Scan for the cell matching the given text and deliver its (x, y) coordinate at center. 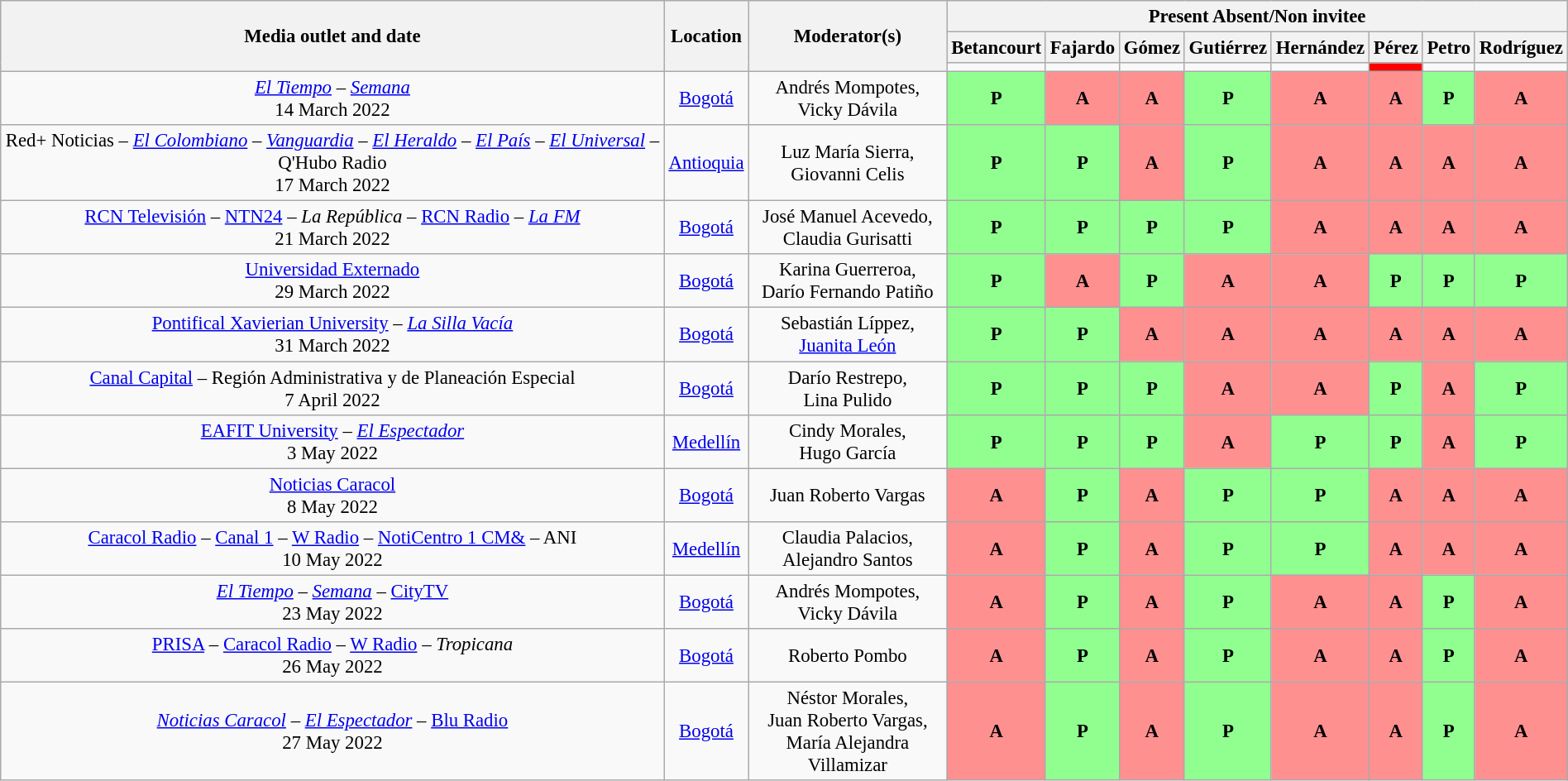
Present Absent/Non invitee (1257, 17)
Betancourt (996, 48)
Location (706, 36)
Gómez (1151, 48)
Rodríguez (1521, 48)
Karina Guerreroa,Darío Fernando Patiño (848, 281)
Media outlet and date (332, 36)
Noticias Caracol – El Espectador – Blu Radio27 May 2022 (332, 731)
Roberto Pombo (848, 655)
Caracol Radio – Canal 1 – W Radio – NotiCentro 1 CM& – ANI10 May 2022 (332, 548)
Hernández (1320, 48)
Red+ Noticias – El Colombiano – Vanguardia – El Heraldo – El País – El Universal – Q'Hubo Radio17 March 2022 (332, 163)
Luz María Sierra,Giovanni Celis (848, 163)
RCN Televisión – NTN24 – La República – RCN Radio – La FM21 March 2022 (332, 228)
Sebastián Líppez,Juanita León (848, 334)
Petro (1449, 48)
Universidad Externado29 March 2022 (332, 281)
Juan Roberto Vargas (848, 495)
José Manuel Acevedo, Claudia Gurisatti (848, 228)
Moderator(s) (848, 36)
Canal Capital – Región Administrativa y de Planeación Especial7 April 2022 (332, 389)
Darío Restrepo,Lina Pulido (848, 389)
Gutiérrez (1227, 48)
PRISA – Caracol Radio – W Radio – Tropicana26 May 2022 (332, 655)
El Tiempo – Semana – CityTV23 May 2022 (332, 602)
Néstor Morales,Juan Roberto Vargas,María Alejandra Villamizar (848, 731)
Pontifical Xavierian University – La Silla Vacía31 March 2022 (332, 334)
Antioquia (706, 163)
Fajardo (1082, 48)
Noticias Caracol8 May 2022 (332, 495)
Claudia Palacios,Alejandro Santos (848, 548)
EAFIT University – El Espectador3 May 2022 (332, 442)
Pérez (1396, 48)
El Tiempo – Semana14 March 2022 (332, 99)
Cindy Morales,Hugo García (848, 442)
